Search for the cell housing the specified text and yield its (X, Y) center coordinate. 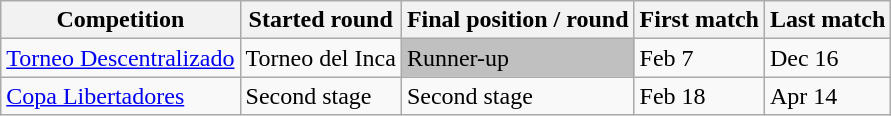
Feb 18 (699, 96)
Apr 14 (827, 96)
Feb 7 (699, 58)
Runner-up (518, 58)
First match (699, 20)
Copa Libertadores (120, 96)
Started round (320, 20)
Dec 16 (827, 58)
Torneo Descentralizado (120, 58)
Last match (827, 20)
Final position / round (518, 20)
Competition (120, 20)
Torneo del Inca (320, 58)
